Identify which cell holds the provided text, then report its (X, Y) central coordinate. 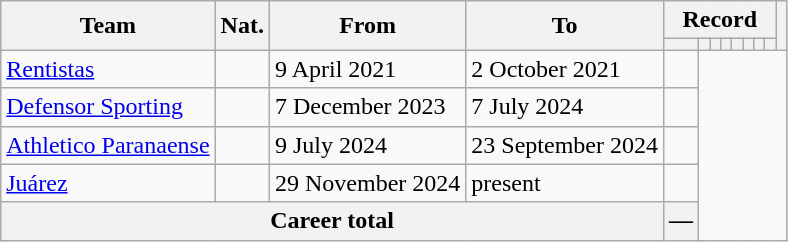
To (565, 26)
From (367, 26)
Rentistas (108, 69)
Juárez (108, 183)
9 July 2024 (367, 145)
Team (108, 26)
7 December 2023 (367, 107)
29 November 2024 (367, 183)
Nat. (242, 26)
Defensor Sporting (108, 107)
9 April 2021 (367, 69)
Career total (332, 221)
present (565, 183)
Record (720, 20)
— (682, 221)
23 September 2024 (565, 145)
2 October 2021 (565, 69)
7 July 2024 (565, 107)
Athletico Paranaense (108, 145)
